Pinpoint the cell where the given text exists, returning its (X, Y) midpoint coordinate. 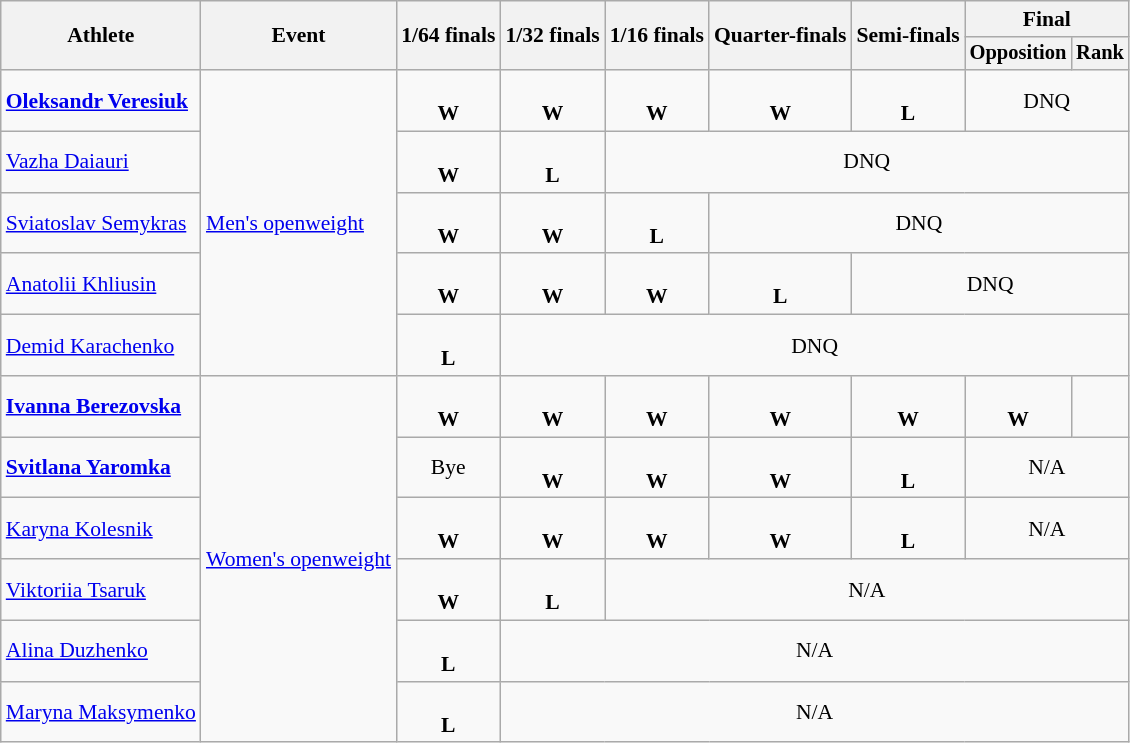
Final (1047, 19)
Women's openweight (298, 560)
1/16 finals (657, 36)
Maryna Maksymenko (101, 712)
Anatolii Khliusin (101, 284)
Rank (1100, 54)
Karyna Kolesnik (101, 528)
Event (298, 36)
Vazha Daiauri (101, 162)
Oleksandr Veresiuk (101, 100)
Bye (448, 468)
Sviatoslav Semykras (101, 224)
1/64 finals (448, 36)
Svitlana Yaromka (101, 468)
1/32 finals (552, 36)
Semi-finals (908, 36)
Opposition (1018, 54)
Ivanna Berezovska (101, 406)
Alina Duzhenko (101, 652)
Demid Karachenko (101, 346)
Men's openweight (298, 223)
Quarter-finals (780, 36)
Athlete (101, 36)
Viktoriia Tsaruk (101, 590)
